Output the [x, y] coordinate of the center of the cell containing the given text.  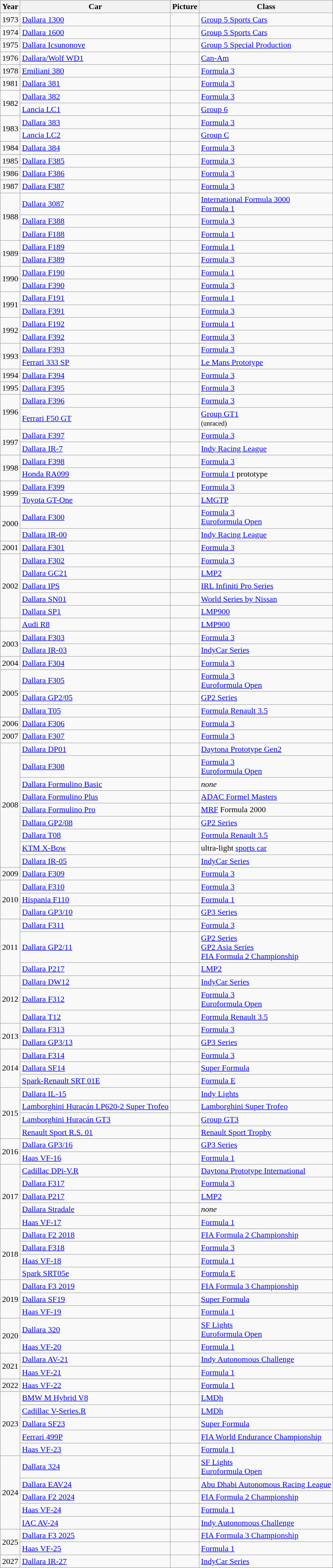
Ferrari 499P [95, 1436]
2015 [10, 1113]
Dallara F399 [95, 487]
1993 [10, 356]
Toyota GT-One [95, 500]
Group C [266, 135]
2014 [10, 1068]
Cadillac DPi-V.R [95, 1171]
Ferrari F50 GT [95, 418]
1990 [10, 279]
Spark SRT05e [95, 1274]
Dallara F190 [95, 273]
Dallara T08 [95, 835]
Haas VF-23 [95, 1449]
Dallara F309 [95, 874]
2004 [10, 663]
2009 [10, 874]
Dallara F387 [95, 187]
Haas VF-19 [95, 1312]
Dallara GP3/10 [95, 912]
Dallara F386 [95, 174]
1999 [10, 493]
Dallara SF19 [95, 1299]
Dallara F312 [95, 999]
Dallara F391 [95, 311]
Dallara F189 [95, 247]
1994 [10, 375]
Abu Dhabi Autonomous Racing League [266, 1484]
1989 [10, 253]
2000 [10, 523]
Dallara F314 [95, 1055]
Dallara Icsunonove [95, 45]
BMW M Hybrid V8 [95, 1398]
Dallara F389 [95, 260]
Dallara T12 [95, 1017]
1988 [10, 217]
Dallara Formulino Plus [95, 797]
MRF Formula 2000 [266, 809]
Dallara F395 [95, 388]
2002 [10, 586]
Dallara F300 [95, 517]
Dallara F3 2019 [95, 1286]
Spark-Renault SRT 01E [95, 1081]
Dallara DW12 [95, 982]
2005 [10, 693]
Group GT3 [266, 1119]
Group 5 Special Production [266, 45]
Dallara IPS [95, 586]
Dallara Formulino Basic [95, 784]
1981 [10, 84]
Daytona Prototype International [266, 1171]
Can-Am [266, 58]
Haas VF-18 [95, 1260]
Dallara IR-03 [95, 650]
2007 [10, 736]
1976 [10, 58]
KTM X-Bow [95, 848]
Dallara IR-27 [95, 1561]
Class [266, 7]
Dallara 383 [95, 122]
Dallara GP2/08 [95, 823]
Haas VF-20 [95, 1347]
Dallara F317 [95, 1184]
1995 [10, 388]
World Series by Nissan [266, 599]
2017 [10, 1196]
Dallara F303 [95, 637]
Dallara 382 [95, 96]
Hispania F110 [95, 900]
Dallara 381 [95, 84]
Dallara 320 [95, 1330]
Haas VF-24 [95, 1510]
Dallara F390 [95, 285]
Haas VF-17 [95, 1222]
1991 [10, 305]
Dallara 1300 [95, 20]
Dallara/Wolf WD1 [95, 58]
2021 [10, 1366]
Dallara SF23 [95, 1424]
Lamborghini Super Trofeo [266, 1107]
Ferrari 333 SP [95, 362]
IRL Infiniti Pro Series [266, 586]
1996 [10, 412]
Emiliani 380 [95, 71]
ADAC Formel Masters [266, 797]
Dallara F308 [95, 766]
Dallara IL-15 [95, 1094]
GP2 SeriesGP2 Asia SeriesFIA Formula 2 Championship [266, 947]
Dallara IR-00 [95, 535]
Dallara IR-7 [95, 449]
Haas VF-16 [95, 1158]
Dallara 324 [95, 1466]
Dallara GP2/11 [95, 947]
Dallara F304 [95, 663]
1992 [10, 330]
Dallara IR-05 [95, 861]
Haas VF-25 [95, 1548]
Year [10, 7]
Dallara F311 [95, 925]
2011 [10, 947]
Group 6 [266, 109]
Dallara F305 [95, 681]
Dallara T05 [95, 711]
2023 [10, 1424]
LMGTP [266, 500]
Dallara F396 [95, 401]
Dallara F318 [95, 1248]
2008 [10, 805]
Dallara 3087 [95, 204]
2025 [10, 1542]
2019 [10, 1299]
2016 [10, 1151]
FIA World Endurance Championship [266, 1436]
Dallara GP2/05 [95, 698]
1978 [10, 71]
2001 [10, 547]
Dallara GP3/16 [95, 1145]
Lamborghini Huracán LP620-2 Super Trofeo [95, 1107]
1984 [10, 148]
Lamborghini Huracán GT3 [95, 1119]
Dallara F313 [95, 1029]
Dallara F388 [95, 221]
1998 [10, 468]
Dallara F392 [95, 337]
Dallara F385 [95, 161]
Dallara DP01 [95, 749]
Haas VF-22 [95, 1385]
ultra-light sports car [266, 848]
Dallara F301 [95, 547]
Dallara F188 [95, 234]
Renault Sport Trophy [266, 1132]
Dallara F307 [95, 736]
Picture [185, 7]
IAC AV-24 [95, 1523]
1982 [10, 103]
Honda RA099 [95, 474]
Formula 1 prototype [266, 474]
Indy Lights [266, 1094]
Dallara SN01 [95, 599]
Dallara F191 [95, 298]
2020 [10, 1336]
International Formula 3000Formula 1 [266, 204]
Renault Sport R.S. 01 [95, 1132]
Group GT1(unraced) [266, 418]
Dallara EAV24 [95, 1484]
2006 [10, 723]
1973 [10, 20]
Dallara F3 2025 [95, 1536]
Dallara SP1 [95, 612]
Audi R8 [95, 625]
Dallara F192 [95, 324]
1974 [10, 32]
1975 [10, 45]
Dallara F393 [95, 349]
Le Mans Prototype [266, 362]
Dallara F310 [95, 887]
1983 [10, 129]
Daytona Prototype Gen2 [266, 749]
2010 [10, 900]
2012 [10, 999]
Dallara F302 [95, 560]
Cadillac V-Series.R [95, 1411]
Dallara 384 [95, 148]
2013 [10, 1036]
2027 [10, 1561]
2024 [10, 1492]
Dallara F2 2018 [95, 1235]
Dallara Stradale [95, 1209]
1997 [10, 442]
2022 [10, 1385]
Dallara Formulino Pro [95, 809]
Dallara SF14 [95, 1068]
Dallara AV-21 [95, 1360]
Lancia LC1 [95, 109]
Dallara F397 [95, 436]
2003 [10, 644]
Dallara GP3/13 [95, 1042]
Car [95, 7]
Dallara F2 2024 [95, 1497]
Dallara 1600 [95, 32]
Dallara F398 [95, 461]
Lancia LC2 [95, 135]
Dallara GC21 [95, 573]
1986 [10, 174]
2018 [10, 1254]
Dallara F306 [95, 723]
Haas VF-21 [95, 1372]
1985 [10, 161]
Dallara F394 [95, 375]
1987 [10, 187]
